Extract the [X, Y] coordinate from the center of the cell holding the provided text.  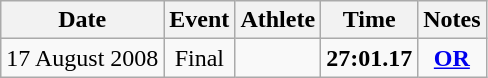
Time [370, 20]
Date [82, 20]
Final [200, 58]
27:01.17 [370, 58]
OR [452, 58]
Athlete [278, 20]
17 August 2008 [82, 58]
Event [200, 20]
Notes [452, 20]
